Pinpoint the cell where the given text exists, returning its (X, Y) midpoint coordinate. 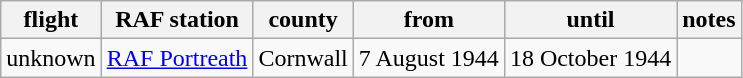
unknown (51, 58)
Cornwall (303, 58)
notes (709, 20)
flight (51, 20)
RAF station (177, 20)
from (428, 20)
7 August 1944 (428, 58)
county (303, 20)
until (590, 20)
18 October 1944 (590, 58)
RAF Portreath (177, 58)
